Extract the [X, Y] coordinate from the center of the cell holding the provided text.  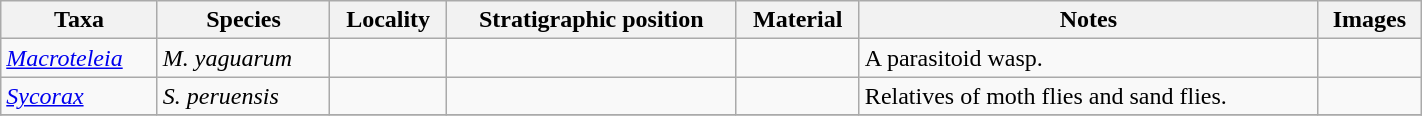
Relatives of moth flies and sand flies. [1088, 96]
Notes [1088, 20]
Stratigraphic position [592, 20]
Locality [388, 20]
Sycorax [80, 96]
Material [798, 20]
Macroteleia [80, 58]
M. yaguarum [243, 58]
Species [243, 20]
Images [1369, 20]
S. peruensis [243, 96]
A parasitoid wasp. [1088, 58]
Taxa [80, 20]
